For the text-containing cell, return its midpoint in (X, Y) coordinate format. 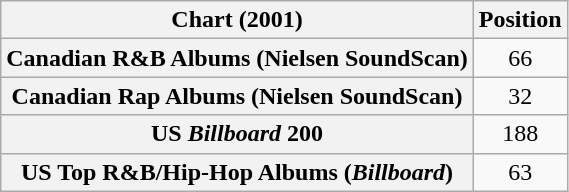
US Billboard 200 (238, 134)
Position (520, 20)
Chart (2001) (238, 20)
Canadian R&B Albums (Nielsen SoundScan) (238, 58)
188 (520, 134)
32 (520, 96)
63 (520, 172)
Canadian Rap Albums (Nielsen SoundScan) (238, 96)
66 (520, 58)
US Top R&B/Hip-Hop Albums (Billboard) (238, 172)
